Determine the (x, y) coordinate at the center of the cell enclosing the given text.  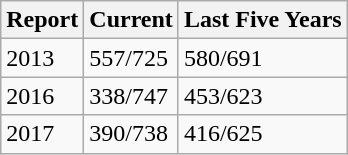
2013 (42, 58)
338/747 (132, 96)
390/738 (132, 134)
Report (42, 20)
Last Five Years (262, 20)
557/725 (132, 58)
Current (132, 20)
416/625 (262, 134)
580/691 (262, 58)
2016 (42, 96)
2017 (42, 134)
453/623 (262, 96)
